For the text-containing cell, return its midpoint in (x, y) coordinate format. 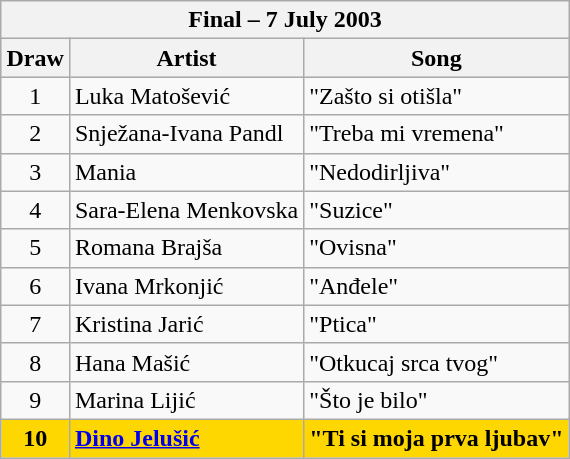
1 (35, 96)
5 (35, 248)
"Ptica" (436, 324)
10 (35, 438)
Artist (186, 58)
Dino Jelušić (186, 438)
8 (35, 362)
"Otkucaj srca tvog" (436, 362)
Draw (35, 58)
"Nedodirljiva" (436, 172)
Snježana-Ivana Pandl (186, 134)
6 (35, 286)
3 (35, 172)
9 (35, 400)
Final – 7 July 2003 (285, 20)
"Treba mi vremena" (436, 134)
Sara-Elena Menkovska (186, 210)
Luka Matošević (186, 96)
"Zašto si otišla" (436, 96)
Ivana Mrkonjić (186, 286)
Hana Mašić (186, 362)
"Ovisna" (436, 248)
Song (436, 58)
Kristina Jarić (186, 324)
4 (35, 210)
"Anđele" (436, 286)
"Suzice" (436, 210)
Marina Lijić (186, 400)
"Što je bilo" (436, 400)
2 (35, 134)
7 (35, 324)
Romana Brajša (186, 248)
"Ti si moja prva ljubav" (436, 438)
Mania (186, 172)
